Capture the cell that displays the provided text and extract its (X, Y) central coordinate. 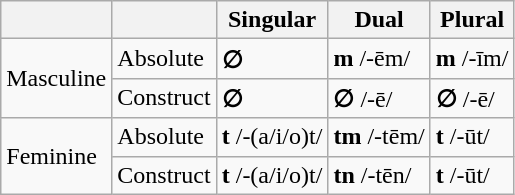
tn /-tēn/ (379, 175)
Feminine (56, 156)
m /-ēm/ (379, 59)
Masculine (56, 78)
m /-īm/ (472, 59)
Singular (272, 20)
tm /-tēm/ (379, 137)
Dual (379, 20)
Plural (472, 20)
